Pinpoint the cell where the given text exists, returning its [X, Y] midpoint coordinate. 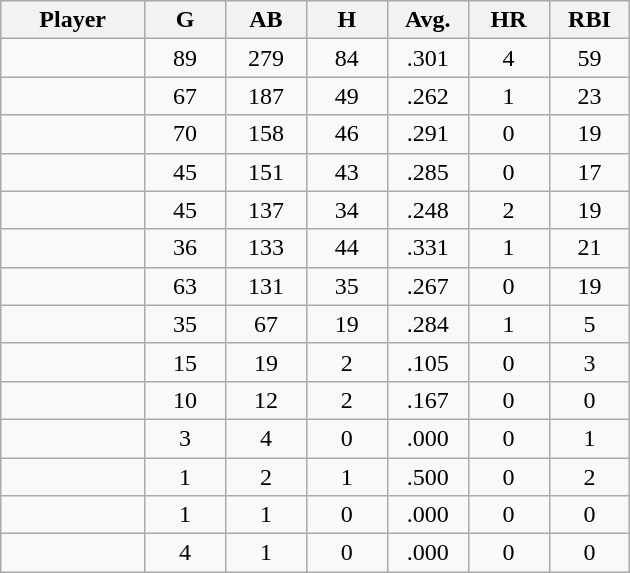
279 [266, 58]
133 [266, 248]
44 [346, 248]
131 [266, 286]
137 [266, 210]
HR [508, 20]
G [186, 20]
43 [346, 172]
34 [346, 210]
10 [186, 400]
17 [590, 172]
.262 [428, 96]
59 [590, 58]
84 [346, 58]
158 [266, 134]
49 [346, 96]
.500 [428, 477]
Player [73, 20]
.267 [428, 286]
36 [186, 248]
46 [346, 134]
89 [186, 58]
.105 [428, 362]
Avg. [428, 20]
H [346, 20]
151 [266, 172]
.291 [428, 134]
RBI [590, 20]
187 [266, 96]
.167 [428, 400]
23 [590, 96]
12 [266, 400]
21 [590, 248]
AB [266, 20]
15 [186, 362]
.285 [428, 172]
63 [186, 286]
.301 [428, 58]
5 [590, 324]
.331 [428, 248]
.284 [428, 324]
.248 [428, 210]
70 [186, 134]
